Search for the cell housing the specified text and yield its (X, Y) center coordinate. 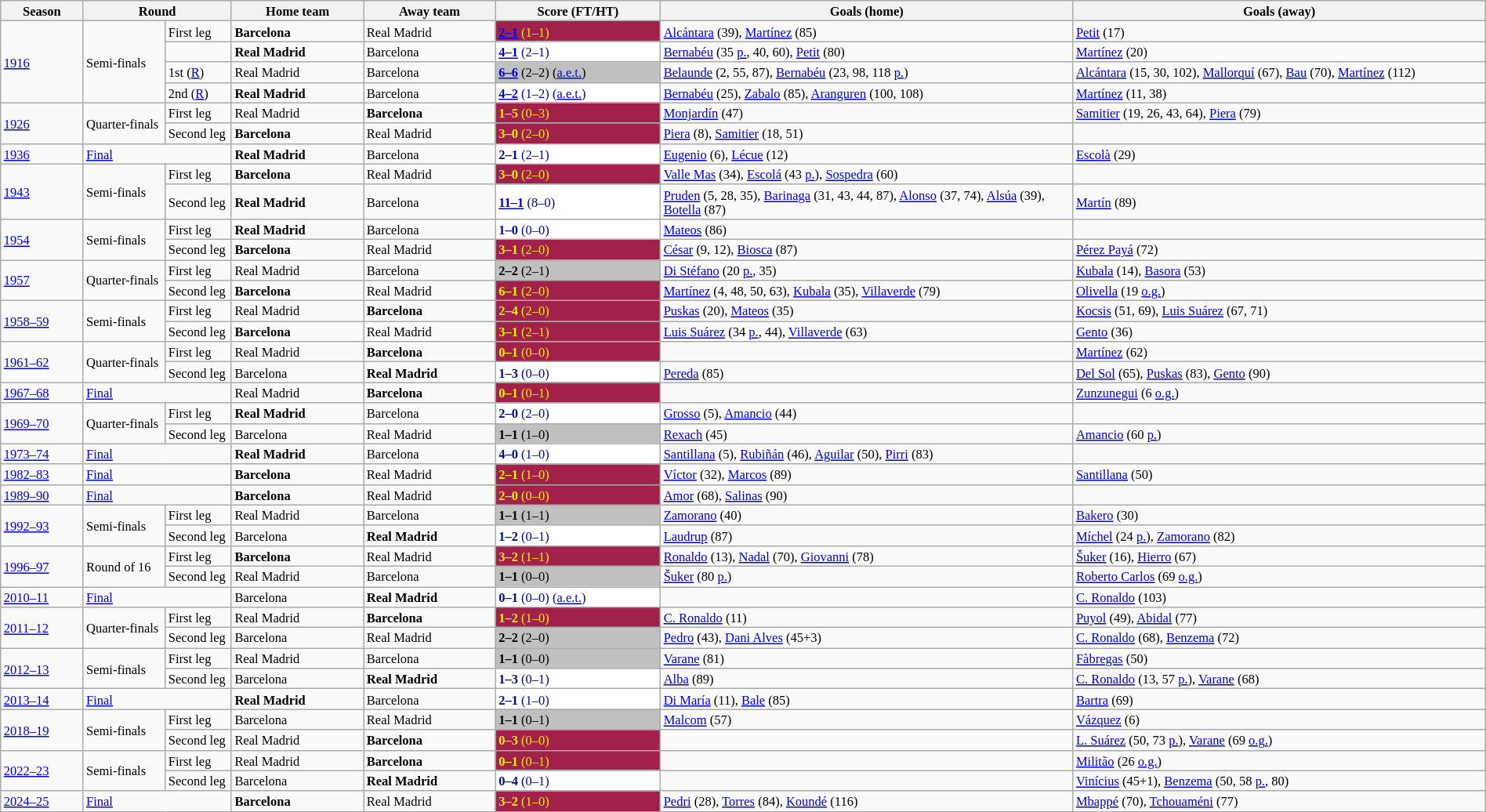
Bakero (30) (1279, 515)
Ronaldo (13), Nadal (70), Giovanni (78) (867, 556)
1954 (42, 239)
1–1 (1–0) (578, 433)
C. Ronaldo (103) (1279, 596)
2012–13 (42, 669)
Pérez Payá (72) (1279, 249)
Score (FT/HT) (578, 11)
1967–68 (42, 393)
Pereda (85) (867, 372)
2018–19 (42, 730)
Puyol (49), Abidal (77) (1279, 618)
Pedri (28), Torres (84), Koundé (116) (867, 801)
Puskas (20), Mateos (35) (867, 311)
Martínez (20) (1279, 52)
2–2 (2–1) (578, 270)
Samitier (19, 26, 43, 64), Piera (79) (1279, 113)
César (9, 12), Biosca (87) (867, 249)
C. Ronaldo (68), Benzema (72) (1279, 638)
Míchel (24 p.), Zamorano (82) (1279, 535)
2–1 (1–1) (578, 31)
1957 (42, 281)
Malcom (57) (867, 720)
Piera (8), Samitier (18, 51) (867, 133)
C. Ronaldo (11) (867, 618)
Bernabéu (25), Zabalo (85), Aranguren (100, 108) (867, 92)
Amancio (60 p.) (1279, 433)
Alcántara (15, 30, 102), Mallorquí (67), Bau (70), Martínez (112) (1279, 72)
Round (157, 11)
Valle Mas (34), Escolá (43 p.), Sospedra (60) (867, 174)
6–6 (2–2) (a.e.t.) (578, 72)
1996–97 (42, 566)
Goals (away) (1279, 11)
Pruden (5, 28, 35), Barinaga (31, 43, 44, 87), Alonso (37, 74), Alsúa (39), Botella (87) (867, 201)
Alcántara (39), Martínez (85) (867, 31)
2–1 (2–1) (578, 154)
Escolà (29) (1279, 154)
1936 (42, 154)
Militão (26 o.g.) (1279, 760)
3–1 (2–0) (578, 249)
Kubala (14), Basora (53) (1279, 270)
1st (R) (199, 72)
3–2 (1–0) (578, 801)
Home team (297, 11)
1–1 (0–1) (578, 720)
3–1 (2–1) (578, 332)
Amor (68), Salinas (90) (867, 495)
1982–83 (42, 474)
4–2 (1–2) (a.e.t.) (578, 92)
1–5 (0–3) (578, 113)
1916 (42, 62)
Martínez (4, 48, 50, 63), Kubala (35), Villaverde (79) (867, 291)
Luis Suárez (34 p., 44), Villaverde (63) (867, 332)
1–2 (1–0) (578, 618)
2010–11 (42, 596)
Monjardín (47) (867, 113)
Round of 16 (124, 566)
Petit (17) (1279, 31)
Santillana (5), Rubiñán (46), Aguilar (50), Pirri (83) (867, 454)
C. Ronaldo (13, 57 p.), Varane (68) (1279, 679)
1969–70 (42, 423)
1–1 (1–1) (578, 515)
Pedro (43), Dani Alves (45+3) (867, 638)
Martínez (62) (1279, 352)
Martínez (11, 38) (1279, 92)
1–2 (0–1) (578, 535)
Del Sol (65), Puskas (83), Gento (90) (1279, 372)
1973–74 (42, 454)
1–0 (0–0) (578, 229)
Away team (429, 11)
1–3 (0–0) (578, 372)
Mbappé (70), Tchouaméni (77) (1279, 801)
Martín (89) (1279, 201)
Vinícius (45+1), Benzema (50, 58 p., 80) (1279, 781)
Bernabéu (35 p., 40, 60), Petit (80) (867, 52)
2–0 (2–0) (578, 413)
2–0 (0–0) (578, 495)
2nd (R) (199, 92)
Zamorano (40) (867, 515)
11–1 (8–0) (578, 201)
L. Suárez (50, 73 p.), Varane (69 o.g.) (1279, 740)
Laudrup (87) (867, 535)
Season (42, 11)
2011–12 (42, 628)
Gento (36) (1279, 332)
Eugenio (6), Lécue (12) (867, 154)
Goals (home) (867, 11)
0–4 (0–1) (578, 781)
1958–59 (42, 321)
Di Stéfano (20 p., 35) (867, 270)
3–2 (1–1) (578, 556)
1926 (42, 123)
4–1 (2–1) (578, 52)
1961–62 (42, 362)
Víctor (32), Marcos (89) (867, 474)
Mateos (86) (867, 229)
Olivella (19 o.g.) (1279, 291)
Di María (11), Bale (85) (867, 699)
Vázquez (6) (1279, 720)
Kocsis (51, 69), Luis Suárez (67, 71) (1279, 311)
Grosso (5), Amancio (44) (867, 413)
Fàbregas (50) (1279, 658)
2022–23 (42, 770)
Santillana (50) (1279, 474)
Zunzunegui (6 o.g.) (1279, 393)
0–3 (0–0) (578, 740)
Šuker (80 p.) (867, 576)
4–0 (1–0) (578, 454)
0–1 (0–0) (578, 352)
Šuker (16), Hierro (67) (1279, 556)
Rexach (45) (867, 433)
Bartra (69) (1279, 699)
1992–93 (42, 525)
2–4 (2–0) (578, 311)
Alba (89) (867, 679)
Belaunde (2, 55, 87), Bernabéu (23, 98, 118 p.) (867, 72)
1943 (42, 191)
Varane (81) (867, 658)
2–2 (2–0) (578, 638)
6–1 (2–0) (578, 291)
Roberto Carlos (69 o.g.) (1279, 576)
1–3 (0–1) (578, 679)
0–1 (0–0) (a.e.t.) (578, 596)
2013–14 (42, 699)
2024–25 (42, 801)
1989–90 (42, 495)
